Provide the (X, Y) coordinate of the cell's center where the given text is located.  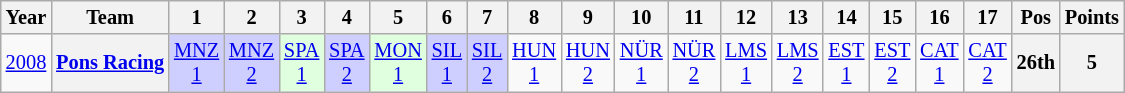
MON1 (398, 63)
12 (746, 17)
Pos (1036, 17)
MNZ2 (252, 63)
CAT2 (987, 63)
3 (302, 17)
6 (447, 17)
EST1 (846, 63)
17 (987, 17)
7 (487, 17)
NÜR2 (694, 63)
10 (642, 17)
2 (252, 17)
HUN1 (534, 63)
MNZ1 (196, 63)
13 (798, 17)
2008 (26, 63)
11 (694, 17)
26th (1036, 63)
CAT1 (939, 63)
Pons Racing (110, 63)
16 (939, 17)
14 (846, 17)
SPA1 (302, 63)
LMS2 (798, 63)
SIL2 (487, 63)
EST2 (892, 63)
Points (1092, 17)
4 (346, 17)
LMS1 (746, 63)
SIL1 (447, 63)
15 (892, 17)
SPA2 (346, 63)
NÜR1 (642, 63)
8 (534, 17)
Team (110, 17)
1 (196, 17)
9 (588, 17)
HUN2 (588, 63)
Year (26, 17)
